Provide the [x, y] coordinate of the cell's center where the given text is located.  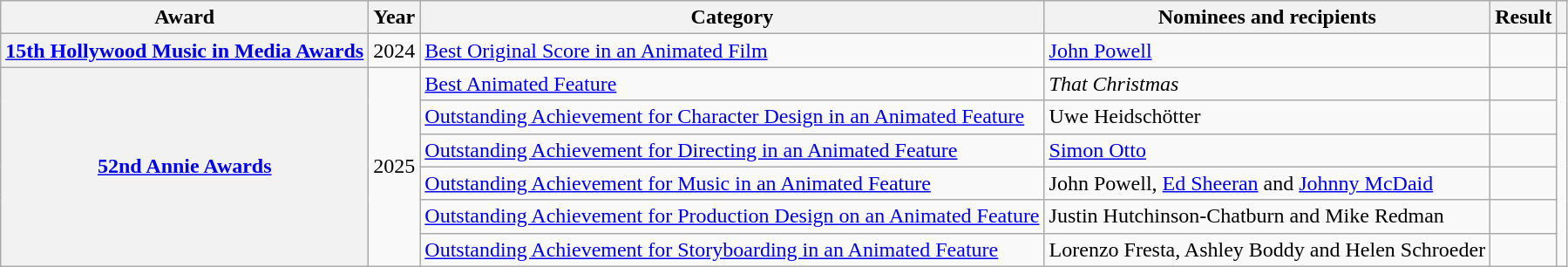
52nd Annie Awards [185, 167]
Year [394, 17]
Result [1524, 17]
Category [732, 17]
Outstanding Achievement for Character Design in an Animated Feature [732, 117]
Outstanding Achievement for Music in an Animated Feature [732, 183]
Nominees and recipients [1267, 17]
Outstanding Achievement for Production Design on an Animated Feature [732, 216]
Justin Hutchinson-Chatburn and Mike Redman [1267, 216]
John Powell [1267, 51]
Simon Otto [1267, 150]
Best Original Score in an Animated Film [732, 51]
Award [185, 17]
Outstanding Achievement for Directing in an Animated Feature [732, 150]
That Christmas [1267, 84]
Lorenzo Fresta, Ashley Boddy and Helen Schroeder [1267, 250]
15th Hollywood Music in Media Awards [185, 51]
Uwe Heidschötter [1267, 117]
Outstanding Achievement for Storyboarding in an Animated Feature [732, 250]
2025 [394, 167]
2024 [394, 51]
John Powell, Ed Sheeran and Johnny McDaid [1267, 183]
Best Animated Feature [732, 84]
